Determine the (X, Y) coordinate at the center of the cell enclosing the given text.  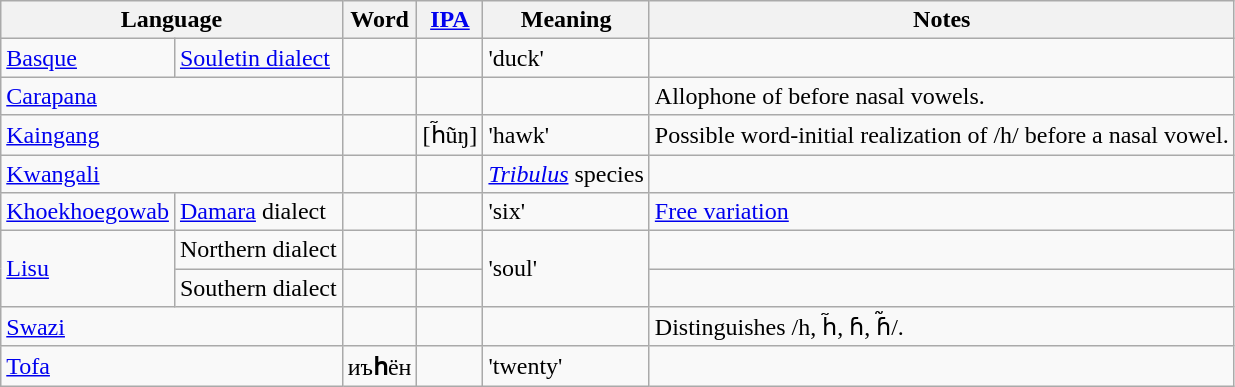
Tofa (172, 366)
Southern dialect (258, 288)
IPA (450, 20)
Lisu (88, 269)
Khoekhoegowab (88, 212)
Northern dialect (258, 250)
Tribulus species (566, 173)
'twenty' (566, 366)
Word (380, 20)
Carapana (172, 96)
[h̃ũŋ] (450, 135)
Free variation (942, 212)
'duck' (566, 58)
Notes (942, 20)
Kwangali (172, 173)
'six' (566, 212)
Basque (88, 58)
Possible word-initial realization of /h/ before a nasal vowel. (942, 135)
'soul' (566, 269)
Allophone of before nasal vowels. (942, 96)
Distinguishes /h, h̃, ɦ, ɦ̃/. (942, 327)
Souletin dialect (258, 58)
Kaingang (172, 135)
'hawk' (566, 135)
Swazi (172, 327)
Meaning (566, 20)
Damara dialect (258, 212)
Language (172, 20)
иъһён (380, 366)
